Identify which cell holds the provided text, then report its (x, y) central coordinate. 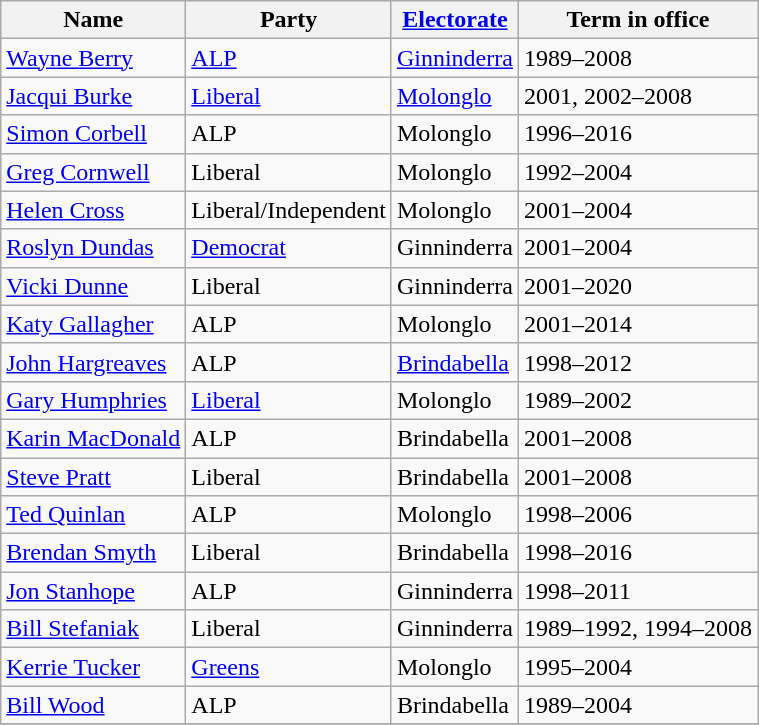
2001–2014 (638, 324)
Name (94, 20)
1989–2002 (638, 400)
Party (289, 20)
Karin MacDonald (94, 438)
Simon Corbell (94, 134)
2001, 2002–2008 (638, 96)
Electorate (454, 20)
Bill Stefaniak (94, 629)
1992–2004 (638, 172)
Katy Gallagher (94, 324)
1998–2006 (638, 515)
Liberal/Independent (289, 210)
Roslyn Dundas (94, 248)
Wayne Berry (94, 58)
1996–2016 (638, 134)
Jon Stanhope (94, 591)
1998–2016 (638, 553)
Brendan Smyth (94, 553)
Greens (289, 667)
1995–2004 (638, 667)
Greg Cornwell (94, 172)
1998–2012 (638, 362)
Gary Humphries (94, 400)
Bill Wood (94, 705)
1989–2004 (638, 705)
Term in office (638, 20)
Democrat (289, 248)
1998–2011 (638, 591)
1989–2008 (638, 58)
John Hargreaves (94, 362)
Helen Cross (94, 210)
Ted Quinlan (94, 515)
2001–2020 (638, 286)
1989–1992, 1994–2008 (638, 629)
Jacqui Burke (94, 96)
Vicki Dunne (94, 286)
Steve Pratt (94, 477)
Kerrie Tucker (94, 667)
